Detect which cell encompasses the target text, then output its (X, Y) center coordinate. 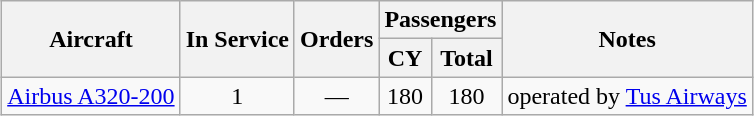
1 (237, 96)
Notes (627, 39)
Aircraft (91, 39)
Airbus A320-200 (91, 96)
operated by Tus Airways (627, 96)
In Service (237, 39)
CY (405, 58)
— (336, 96)
Total (466, 58)
Orders (336, 39)
Passengers (440, 20)
